Output the (x, y) coordinate of the center of the cell containing the given text.  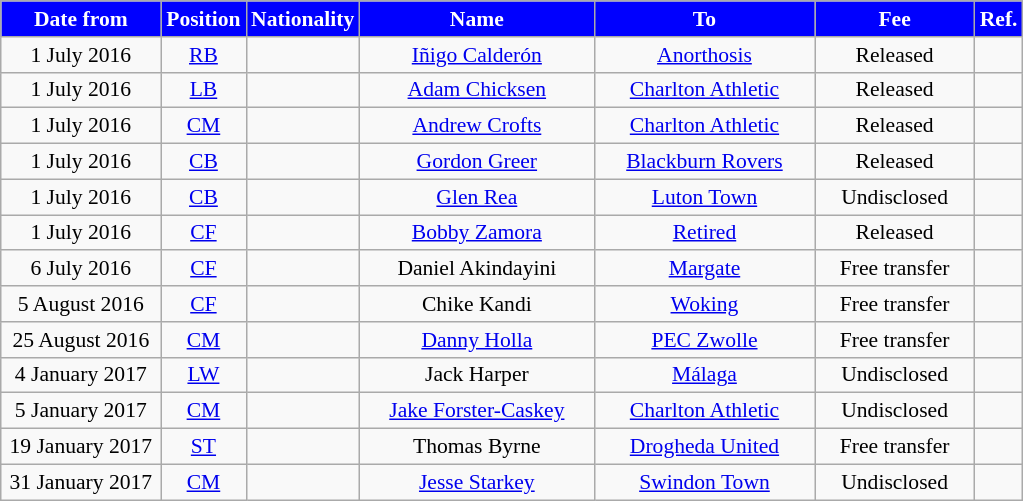
19 January 2017 (81, 447)
Swindon Town (704, 482)
Retired (704, 233)
Margate (704, 269)
Chike Kandi (476, 304)
Gordon Greer (476, 162)
Name (476, 19)
Drogheda United (704, 447)
RB (204, 55)
Daniel Akindayini (476, 269)
Bobby Zamora (476, 233)
Woking (704, 304)
Jack Harper (476, 375)
Iñigo Calderón (476, 55)
5 August 2016 (81, 304)
Danny Holla (476, 340)
5 January 2017 (81, 411)
Luton Town (704, 197)
Blackburn Rovers (704, 162)
Fee (895, 19)
Thomas Byrne (476, 447)
Andrew Crofts (476, 126)
ST (204, 447)
Málaga (704, 375)
Adam Chicksen (476, 90)
4 January 2017 (81, 375)
LW (204, 375)
Jesse Starkey (476, 482)
6 July 2016 (81, 269)
PEC Zwolle (704, 340)
25 August 2016 (81, 340)
Jake Forster-Caskey (476, 411)
Nationality (302, 19)
Date from (81, 19)
Anorthosis (704, 55)
Position (204, 19)
Glen Rea (476, 197)
31 January 2017 (81, 482)
LB (204, 90)
To (704, 19)
Ref. (999, 19)
